Find where the given text appears and provide that cell's center as [X, Y] coordinate. 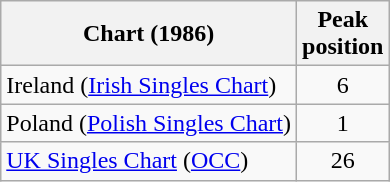
6 [343, 85]
Chart (1986) [149, 34]
Peakposition [343, 34]
Poland (Polish Singles Chart) [149, 123]
26 [343, 161]
Ireland (Irish Singles Chart) [149, 85]
UK Singles Chart (OCC) [149, 161]
1 [343, 123]
